Pinpoint the cell where the given text exists, returning its [x, y] midpoint coordinate. 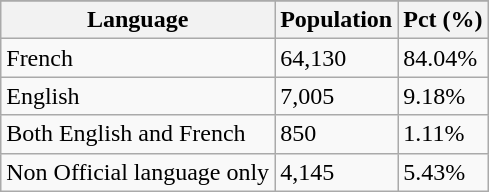
Both English and French [138, 134]
Pct (%) [443, 20]
4,145 [336, 172]
7,005 [336, 96]
850 [336, 134]
Population [336, 20]
1.11% [443, 134]
64,130 [336, 58]
84.04% [443, 58]
Non Official language only [138, 172]
9.18% [443, 96]
5.43% [443, 172]
English [138, 96]
Language [138, 20]
French [138, 58]
